Output the [x, y] coordinate of the center of the cell containing the given text.  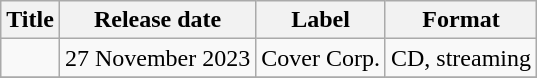
Title [30, 20]
Release date [157, 20]
Format [460, 20]
Cover Corp. [321, 58]
27 November 2023 [157, 58]
Label [321, 20]
CD, streaming [460, 58]
